Pinpoint the cell where the given text exists, returning its (X, Y) midpoint coordinate. 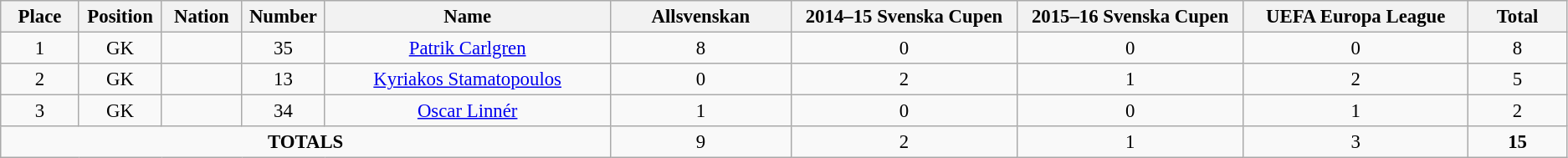
Number (283, 17)
Kyriakos Stamatopoulos (468, 79)
Position (120, 17)
2014–15 Svenska Cupen (904, 17)
Place (40, 17)
Allsvenskan (700, 17)
35 (283, 48)
9 (700, 142)
2015–16 Svenska Cupen (1130, 17)
15 (1518, 142)
UEFA Europa League (1355, 17)
Name (468, 17)
TOTALS (306, 142)
Oscar Linnér (468, 111)
Patrik Carlgren (468, 48)
Nation (202, 17)
34 (283, 111)
13 (283, 79)
Total (1518, 17)
5 (1518, 79)
